Pinpoint the cell where the given text exists, returning its (X, Y) midpoint coordinate. 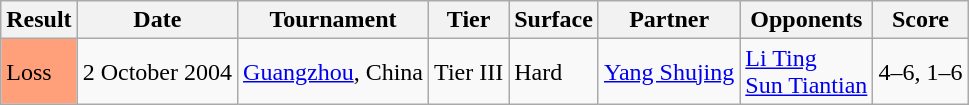
Tournament (334, 20)
4–6, 1–6 (920, 72)
Guangzhou, China (334, 72)
Tier III (469, 72)
Surface (554, 20)
Opponents (806, 20)
Li Ting Sun Tiantian (806, 72)
Partner (668, 20)
Score (920, 20)
Yang Shujing (668, 72)
Tier (469, 20)
Loss (39, 72)
Result (39, 20)
Hard (554, 72)
Date (157, 20)
2 October 2004 (157, 72)
